Output the (x, y) coordinate of the center of the cell containing the given text.  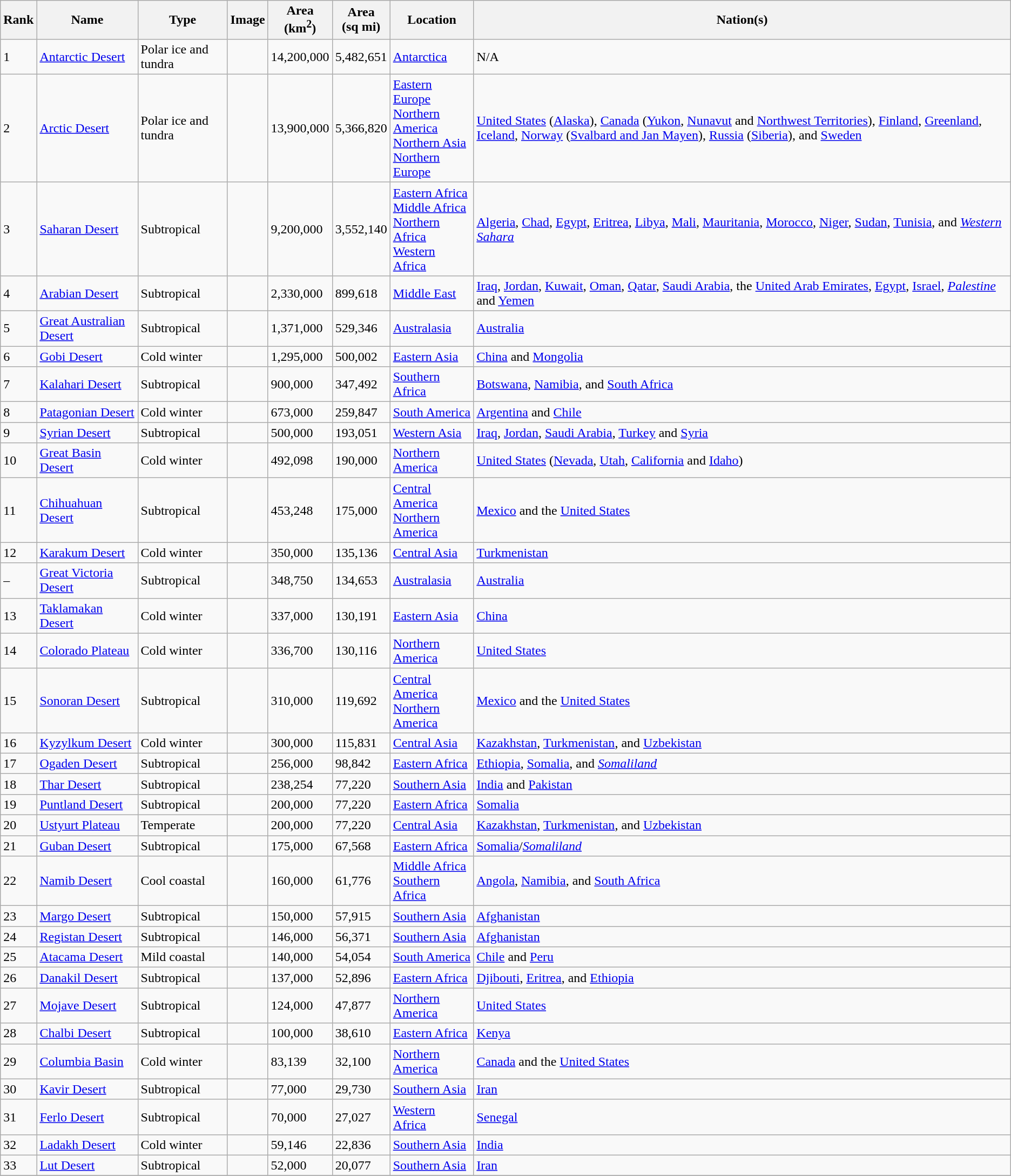
59,146 (300, 1145)
Nation(s) (742, 20)
12 (18, 553)
337,000 (300, 616)
77,000 (300, 1089)
Kavir Desert (87, 1089)
Algeria, Chad, Egypt, Eritrea, Libya, Mali, Mauritania, Morocco, Niger, Sudan, Tunisia, and Western Sahara (742, 229)
Angola, Namibia, and South Africa (742, 881)
United States (Nevada, Utah, California and Idaho) (742, 460)
Lut Desert (87, 1165)
Canada and the United States (742, 1061)
70,000 (300, 1117)
Kyzylkum Desert (87, 743)
500,002 (361, 357)
29,730 (361, 1089)
Iraq, Jordan, Kuwait, Oman, Qatar, Saudi Arabia, the United Arab Emirates, Egypt, Israel, Palestine and Yemen (742, 293)
Gobi Desert (87, 357)
Chile and Peru (742, 957)
Thar Desert (87, 784)
25 (18, 957)
124,000 (300, 1006)
13,900,000 (300, 128)
Eastern EuropeNorthern AmericaNorthern AsiaNorthern Europe (432, 128)
300,000 (300, 743)
146,000 (300, 937)
Danakil Desert (87, 978)
32,100 (361, 1061)
Western Africa (432, 1117)
Kenya (742, 1033)
190,000 (361, 460)
27 (18, 1006)
Ethiopia, Somalia, and Somaliland (742, 763)
67,568 (361, 846)
India and Pakistan (742, 784)
20 (18, 825)
Patagonian Desert (87, 412)
China and Mongolia (742, 357)
Kalahari Desert (87, 385)
20,077 (361, 1165)
98,842 (361, 763)
Middle AfricaSouthern Africa (432, 881)
Margo Desert (87, 916)
Middle East (432, 293)
Namib Desert (87, 881)
China (742, 616)
193,051 (361, 433)
Great Basin Desert (87, 460)
3 (18, 229)
Botswana, Namibia, and South Africa (742, 385)
33 (18, 1165)
India (742, 1145)
347,492 (361, 385)
Registan Desert (87, 937)
Southern Africa (432, 385)
16 (18, 743)
38,610 (361, 1033)
32 (18, 1145)
Somalia/Somaliland (742, 846)
5,482,651 (361, 56)
Arctic Desert (87, 128)
5 (18, 328)
Sonoran Desert (87, 700)
28 (18, 1033)
453,248 (300, 510)
18 (18, 784)
529,346 (361, 328)
Mojave Desert (87, 1006)
Temperate (183, 825)
Chalbi Desert (87, 1033)
673,000 (300, 412)
Great Australian Desert (87, 328)
83,139 (300, 1061)
15 (18, 700)
Iraq, Jordan, Saudi Arabia, Turkey and Syria (742, 433)
9 (18, 433)
348,750 (300, 580)
14 (18, 650)
5,366,820 (361, 128)
115,831 (361, 743)
13 (18, 616)
Taklamakan Desert (87, 616)
Atacama Desert (87, 957)
Argentina and Chile (742, 412)
8 (18, 412)
Great Victoria Desert (87, 580)
500,000 (300, 433)
22 (18, 881)
Eastern AfricaMiddle AfricaNorthern AfricaWestern Africa (432, 229)
Senegal (742, 1117)
Antarctic Desert (87, 56)
137,000 (300, 978)
22,836 (361, 1145)
4 (18, 293)
Guban Desert (87, 846)
Somalia (742, 804)
Ladakh Desert (87, 1145)
11 (18, 510)
Rank (18, 20)
Name (87, 20)
10 (18, 460)
Western Asia (432, 433)
61,776 (361, 881)
Ferlo Desert (87, 1117)
130,191 (361, 616)
3,552,140 (361, 229)
150,000 (300, 916)
23 (18, 916)
134,653 (361, 580)
52,896 (361, 978)
Cool coastal (183, 881)
256,000 (300, 763)
– (18, 580)
1 (18, 56)
140,000 (300, 957)
336,700 (300, 650)
Ogaden Desert (87, 763)
Antarctica (432, 56)
52,000 (300, 1165)
Image (247, 20)
24 (18, 937)
238,254 (300, 784)
56,371 (361, 937)
Ustyurt Plateau (87, 825)
47,877 (361, 1006)
29 (18, 1061)
Chihuahuan Desert (87, 510)
31 (18, 1117)
Saharan Desert (87, 229)
2,330,000 (300, 293)
259,847 (361, 412)
27,027 (361, 1117)
135,136 (361, 553)
160,000 (300, 881)
9,200,000 (300, 229)
2 (18, 128)
Karakum Desert (87, 553)
900,000 (300, 385)
899,618 (361, 293)
57,915 (361, 916)
Location (432, 20)
1,295,000 (300, 357)
130,116 (361, 650)
Puntland Desert (87, 804)
30 (18, 1089)
26 (18, 978)
Turkmenistan (742, 553)
54,054 (361, 957)
Arabian Desert (87, 293)
19 (18, 804)
17 (18, 763)
Djibouti, Eritrea, and Ethiopia (742, 978)
7 (18, 385)
21 (18, 846)
Area(km2) (300, 20)
350,000 (300, 553)
Type (183, 20)
6 (18, 357)
1,371,000 (300, 328)
Mild coastal (183, 957)
N/A (742, 56)
100,000 (300, 1033)
Area(sq mi) (361, 20)
Columbia Basin (87, 1061)
310,000 (300, 700)
492,098 (300, 460)
Syrian Desert (87, 433)
Colorado Plateau (87, 650)
119,692 (361, 700)
14,200,000 (300, 56)
